Output the [x, y] coordinate of the center of the cell containing the given text.  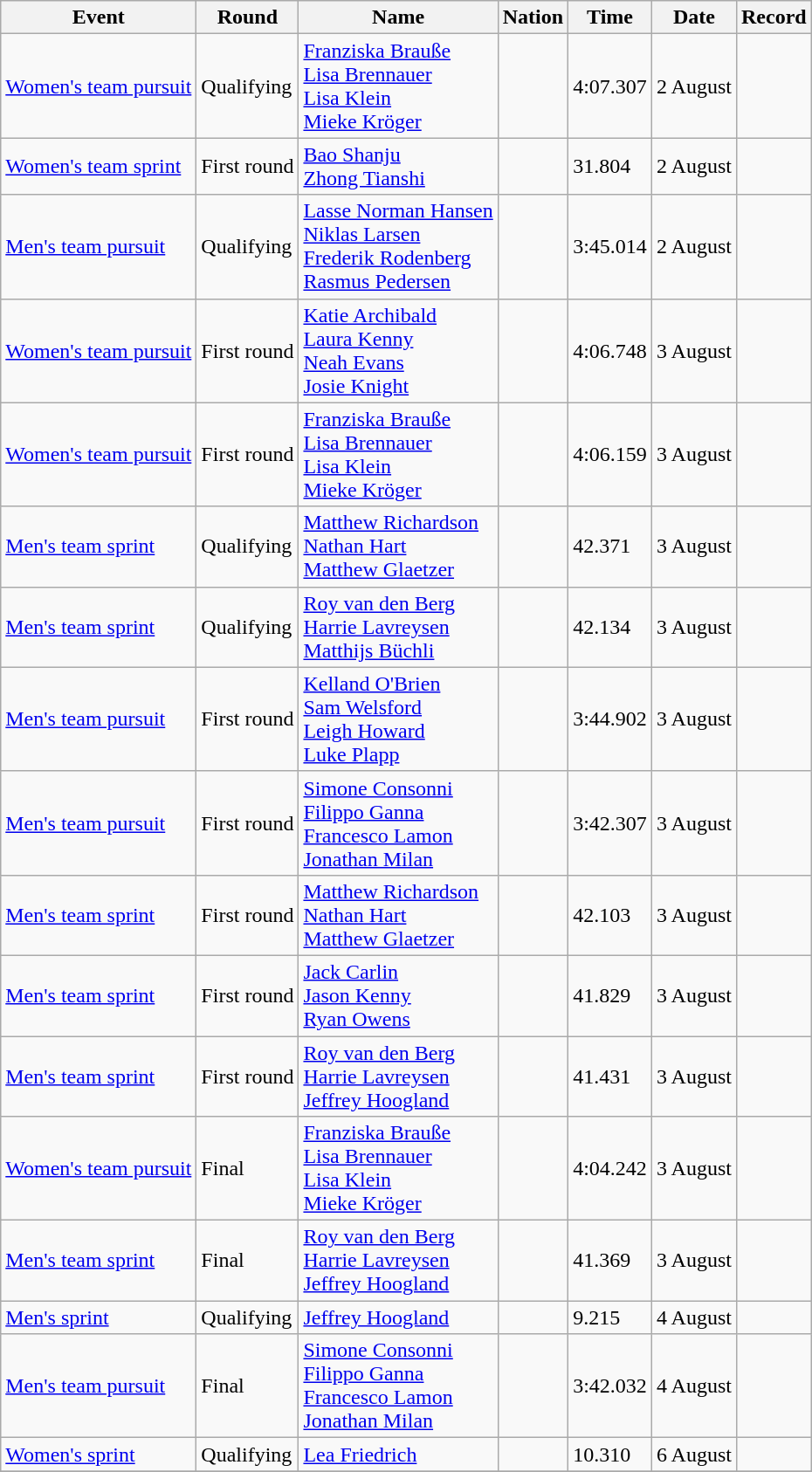
3:45.014 [610, 246]
Lea Friedrich [398, 1455]
Name [398, 17]
42.103 [610, 915]
41.369 [610, 1261]
42.134 [610, 627]
42.371 [610, 547]
Kelland O'BrienSam WelsfordLeigh HowardLuke Plapp [398, 719]
Event [99, 17]
4:04.242 [610, 1168]
Date [693, 17]
6 August [693, 1455]
Bao ShanjuZhong Tianshi [398, 166]
Women's sprint [99, 1455]
3:44.902 [610, 719]
9.215 [610, 1317]
Men's sprint [99, 1317]
Round [248, 17]
Nation [533, 17]
4:06.159 [610, 454]
3:42.307 [610, 822]
41.431 [610, 1076]
Jack CarlinJason KennyRyan Owens [398, 995]
Record [774, 17]
Women's team sprint [99, 166]
Jeffrey Hoogland [398, 1317]
31.804 [610, 166]
Katie ArchibaldLaura KennyNeah EvansJosie Knight [398, 351]
Time [610, 17]
41.829 [610, 995]
4:07.307 [610, 86]
3:42.032 [610, 1386]
4:06.748 [610, 351]
10.310 [610, 1455]
Lasse Norman HansenNiklas LarsenFrederik RodenbergRasmus Pedersen [398, 246]
Roy van den BergHarrie LavreysenMatthijs Büchli [398, 627]
